Locate the cell with the specified text and output its (X, Y) center coordinate. 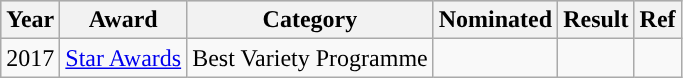
Best Variety Programme (310, 58)
Star Awards (124, 58)
Category (310, 20)
Result (596, 20)
Year (30, 20)
Award (124, 20)
2017 (30, 58)
Nominated (495, 20)
Ref (658, 20)
